From the cell containing the given text, extract its center point as (x, y) coordinate. 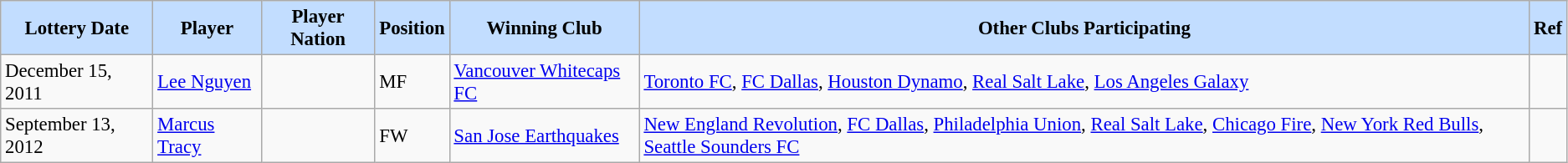
MF (412, 82)
December 15, 2011 (77, 82)
September 13, 2012 (77, 135)
San Jose Earthquakes (544, 135)
Lottery Date (77, 28)
Ref (1548, 28)
Lee Nguyen (208, 82)
Other Clubs Participating (1084, 28)
FW (412, 135)
New England Revolution, FC Dallas, Philadelphia Union, Real Salt Lake, Chicago Fire, New York Red Bulls, Seattle Sounders FC (1084, 135)
Winning Club (544, 28)
Player (208, 28)
Toronto FC, FC Dallas, Houston Dynamo, Real Salt Lake, Los Angeles Galaxy (1084, 82)
Vancouver Whitecaps FC (544, 82)
Position (412, 28)
Player Nation (318, 28)
Marcus Tracy (208, 135)
